Pinpoint the cell where the given text exists, returning its [x, y] midpoint coordinate. 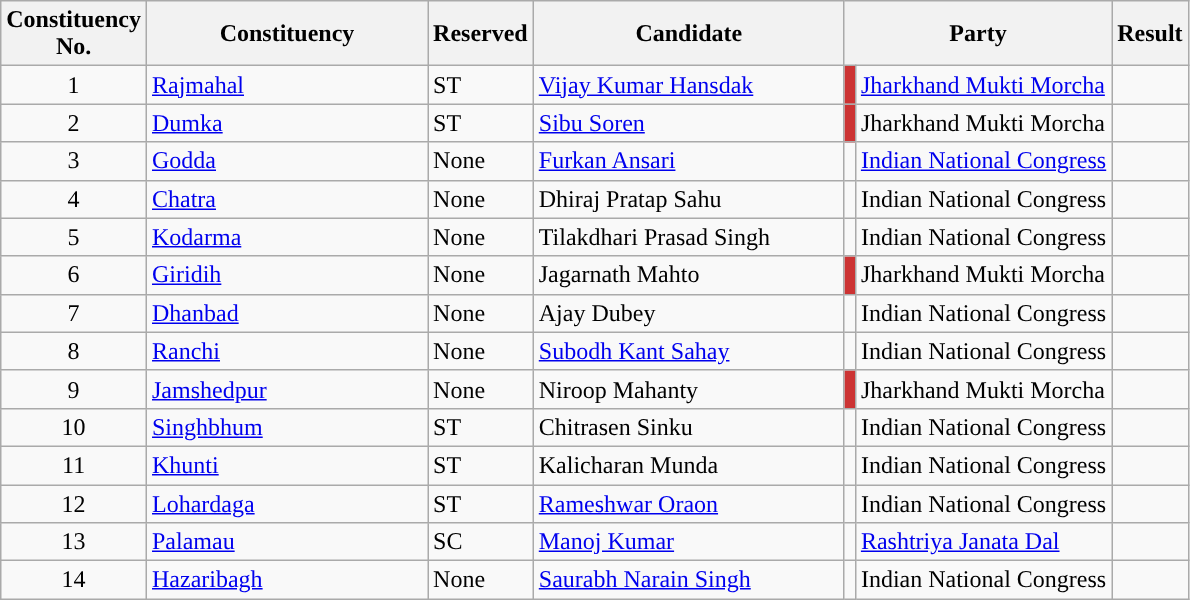
Constituency [286, 34]
Chitrasen Sinku [688, 427]
Candidate [688, 34]
8 [74, 351]
Lohardaga [286, 503]
Singhbhum [286, 427]
Constituency No. [74, 34]
Vijay Kumar Hansdak [688, 85]
4 [74, 199]
Rashtriya Janata Dal [983, 542]
Saurabh Narain Singh [688, 580]
1 [74, 85]
2 [74, 123]
9 [74, 389]
Manoj Kumar [688, 542]
SC [481, 542]
Ajay Dubey [688, 313]
7 [74, 313]
Subodh Kant Sahay [688, 351]
3 [74, 161]
5 [74, 237]
14 [74, 580]
Chatra [286, 199]
Dumka [286, 123]
Niroop Mahanty [688, 389]
Ranchi [286, 351]
Jagarnath Mahto [688, 275]
Jamshedpur [286, 389]
Furkan Ansari [688, 161]
Kalicharan Munda [688, 465]
Hazaribagh [286, 580]
Palamau [286, 542]
6 [74, 275]
Khunti [286, 465]
12 [74, 503]
11 [74, 465]
Giridih [286, 275]
Sibu Soren [688, 123]
Party [978, 34]
Kodarma [286, 237]
Reserved [481, 34]
Rameshwar Oraon [688, 503]
Rajmahal [286, 85]
13 [74, 542]
10 [74, 427]
Dhanbad [286, 313]
Godda [286, 161]
Dhiraj Pratap Sahu [688, 199]
Tilakdhari Prasad Singh [688, 237]
Result [1150, 34]
